Return the (x, y) coordinate for the center point of the cell that contains the specified text.  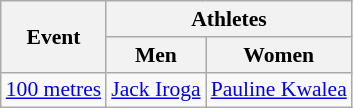
Athletes (229, 19)
Pauline Kwalea (279, 90)
Jack Iroga (156, 90)
Event (54, 36)
Men (156, 55)
100 metres (54, 90)
Women (279, 55)
